Return (x, y) of the center of cell containing provided text 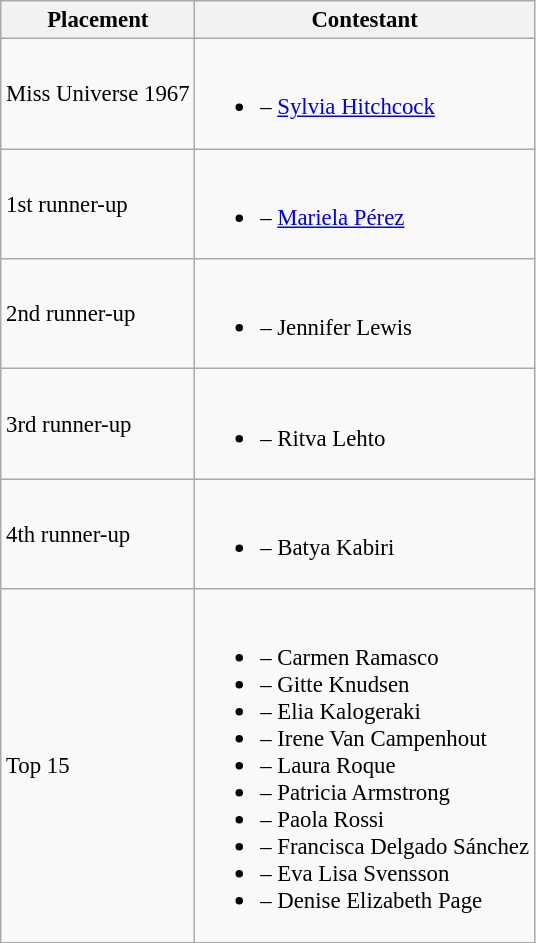
3rd runner-up (98, 424)
Top 15 (98, 766)
Miss Universe 1967 (98, 94)
1st runner-up (98, 204)
4th runner-up (98, 534)
– Batya Kabiri (364, 534)
– Mariela Pérez (364, 204)
– Jennifer Lewis (364, 314)
2nd runner-up (98, 314)
– Sylvia Hitchcock (364, 94)
Contestant (364, 20)
Placement (98, 20)
– Ritva Lehto (364, 424)
